Scan for the cell matching the given text and deliver its (x, y) coordinate at center. 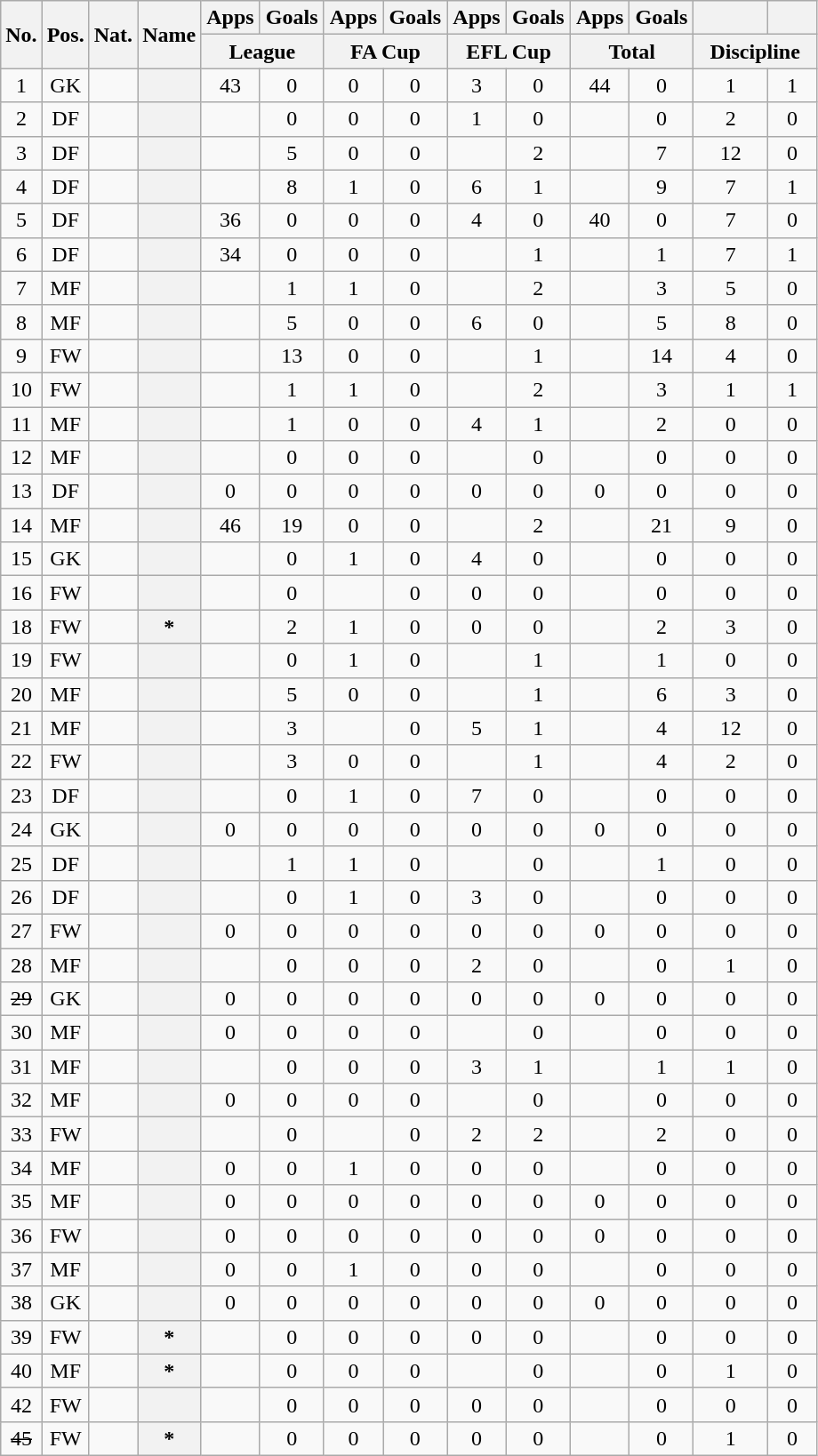
11 (21, 424)
Nat. (113, 35)
43 (231, 85)
35 (21, 1202)
22 (21, 762)
27 (21, 931)
FA Cup (386, 52)
No. (21, 35)
30 (21, 1033)
29 (21, 999)
38 (21, 1303)
18 (21, 627)
League (263, 52)
24 (21, 829)
33 (21, 1134)
39 (21, 1337)
45 (21, 1438)
20 (21, 694)
Total (631, 52)
16 (21, 593)
42 (21, 1404)
15 (21, 559)
26 (21, 897)
46 (231, 525)
44 (599, 85)
23 (21, 796)
Pos. (66, 35)
10 (21, 389)
EFL Cup (509, 52)
32 (21, 1100)
Name (169, 35)
31 (21, 1067)
28 (21, 964)
25 (21, 863)
37 (21, 1269)
Discipline (756, 52)
